Detect which cell encompasses the target text, then output its (X, Y) center coordinate. 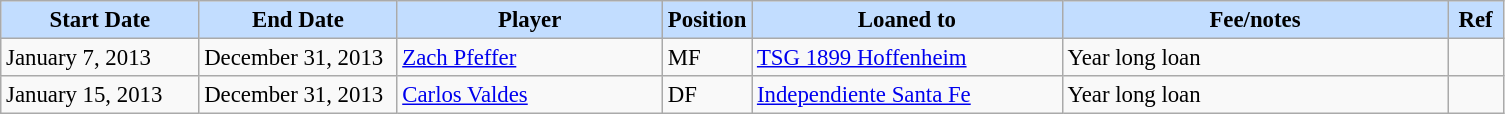
MF (708, 58)
Start Date (100, 20)
Fee/notes (1255, 20)
Position (708, 20)
Loaned to (908, 20)
Player (530, 20)
DF (708, 95)
January 15, 2013 (100, 95)
Independiente Santa Fe (908, 95)
TSG 1899 Hoffenheim (908, 58)
End Date (298, 20)
Ref (1476, 20)
January 7, 2013 (100, 58)
Carlos Valdes (530, 95)
Zach Pfeffer (530, 58)
